Locate the cell with the specified text and output its [X, Y] center coordinate. 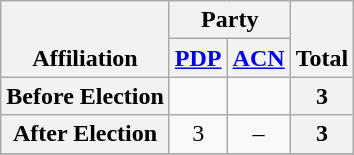
Affiliation [86, 39]
ACN [258, 58]
PDP [198, 58]
Total [322, 39]
– [258, 134]
Party [230, 20]
Before Election [86, 96]
After Election [86, 134]
